Output the [x, y] coordinate of the center of the cell containing the given text.  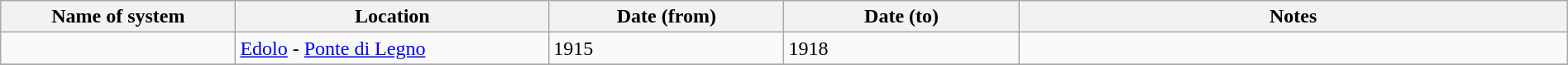
Notes [1293, 17]
Location [392, 17]
1915 [667, 48]
1918 [901, 48]
Edolo - Ponte di Legno [392, 48]
Date (to) [901, 17]
Name of system [118, 17]
Date (from) [667, 17]
